Detect which cell encompasses the target text, then output its (x, y) center coordinate. 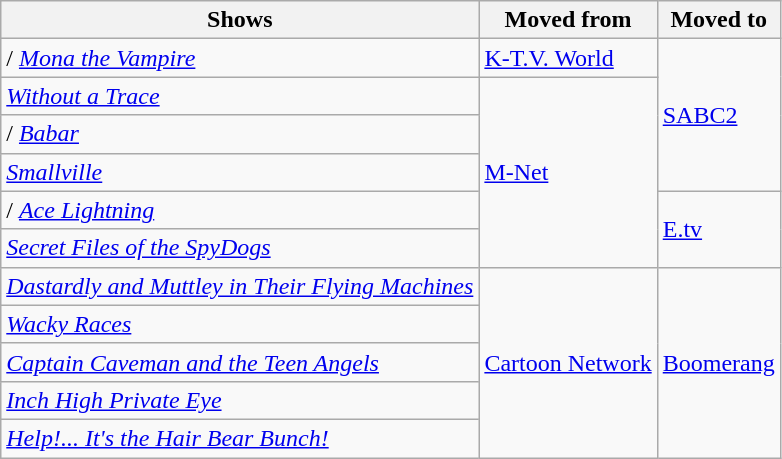
Smallville (240, 172)
M-Net (568, 172)
Moved from (568, 20)
Help!... It's the Hair Bear Bunch! (240, 438)
/ Ace Lightning (240, 210)
/ Babar (240, 134)
Moved to (718, 20)
Wacky Races (240, 324)
SABC2 (718, 115)
Without a Trace (240, 96)
K-T.V. World (568, 58)
Shows (240, 20)
Captain Caveman and the Teen Angels (240, 362)
Boomerang (718, 362)
Secret Files of the SpyDogs (240, 248)
E.tv (718, 229)
Inch High Private Eye (240, 400)
Dastardly and Muttley in Their Flying Machines (240, 286)
Cartoon Network (568, 362)
/ Mona the Vampire (240, 58)
